Extract the (x, y) coordinate from the center of the cell holding the provided text.  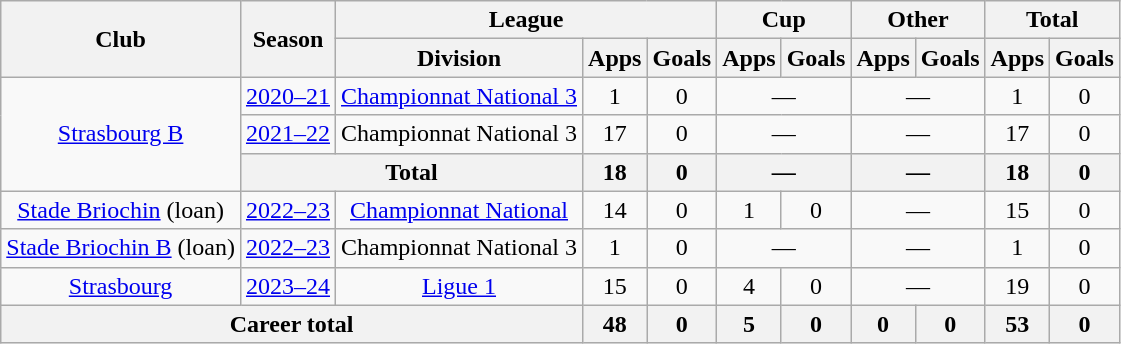
Stade Briochin B (loan) (121, 248)
Ligue 1 (460, 286)
14 (615, 210)
Strasbourg B (121, 134)
19 (1017, 286)
4 (749, 286)
Career total (292, 324)
2023–24 (288, 286)
48 (615, 324)
2021–22 (288, 134)
Club (121, 39)
2020–21 (288, 96)
Stade Briochin (loan) (121, 210)
5 (749, 324)
Championnat National (460, 210)
Strasbourg (121, 286)
Other (918, 20)
Division (460, 58)
League (526, 20)
Season (288, 39)
53 (1017, 324)
Cup (784, 20)
